Provide the [X, Y] coordinate of the cell's center where the given text is located.  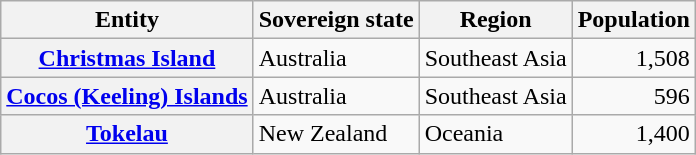
1,508 [634, 58]
Region [496, 20]
Tokelau [127, 134]
1,400 [634, 134]
Entity [127, 20]
596 [634, 96]
Oceania [496, 134]
New Zealand [336, 134]
Sovereign state [336, 20]
Cocos (Keeling) Islands [127, 96]
Population [634, 20]
Christmas Island [127, 58]
